Scan for the cell matching the given text and deliver its (X, Y) coordinate at center. 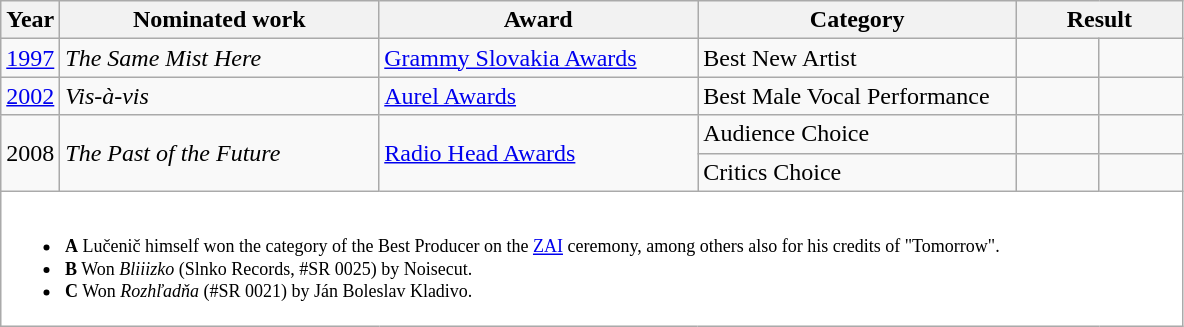
Aurel Awards (538, 96)
The Same Mist Here (220, 58)
Vis-à-vis (220, 96)
2008 (30, 153)
Nominated work (220, 20)
Audience Choice (858, 134)
The Past of the Future (220, 153)
Radio Head Awards (538, 153)
Best Male Vocal Performance (858, 96)
1997 (30, 58)
Grammy Slovakia Awards (538, 58)
Category (858, 20)
Critics Choice (858, 172)
Result (1100, 20)
Best New Artist (858, 58)
Year (30, 20)
2002 (30, 96)
Award (538, 20)
